Identify which cell holds the provided text, then report its [X, Y] central coordinate. 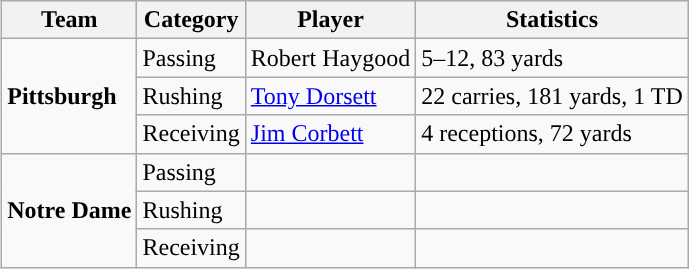
5–12, 83 yards [552, 58]
Tony Dorsett [330, 96]
Notre Dame [70, 210]
Statistics [552, 20]
Category [191, 20]
Pittsburgh [70, 96]
4 receptions, 72 yards [552, 134]
22 carries, 181 yards, 1 TD [552, 96]
Robert Haygood [330, 58]
Player [330, 20]
Team [70, 20]
Jim Corbett [330, 134]
